Pinpoint the cell where the given text exists, returning its (X, Y) midpoint coordinate. 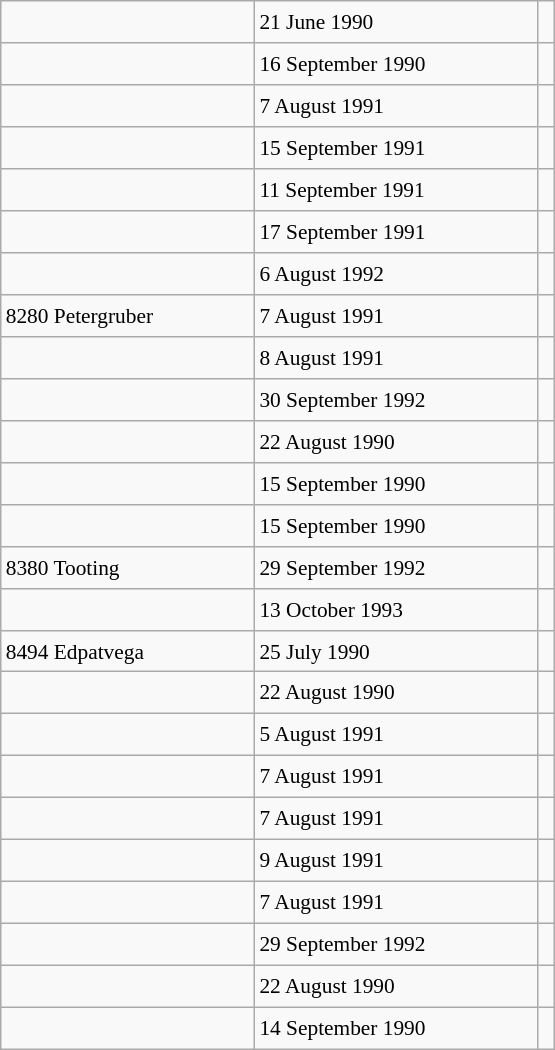
30 September 1992 (396, 399)
14 September 1990 (396, 1028)
8494 Edpatvega (128, 651)
8 August 1991 (396, 358)
25 July 1990 (396, 651)
13 October 1993 (396, 609)
9 August 1991 (396, 861)
6 August 1992 (396, 274)
15 September 1991 (396, 148)
11 September 1991 (396, 190)
8380 Tooting (128, 567)
5 August 1991 (396, 735)
16 September 1990 (396, 64)
8280 Petergruber (128, 316)
17 September 1991 (396, 232)
21 June 1990 (396, 22)
